Return the (x, y) coordinate for the center point of the cell that contains the specified text.  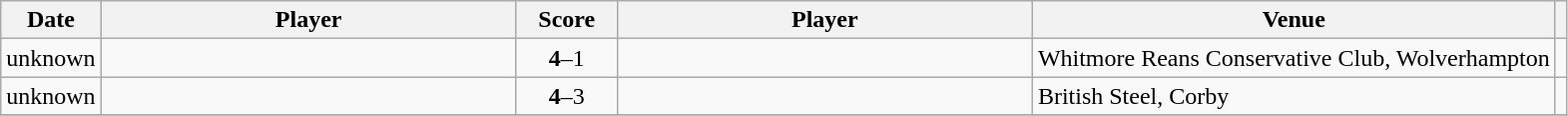
British Steel, Corby (1294, 96)
Score (567, 20)
Date (51, 20)
4–3 (567, 96)
Venue (1294, 20)
4–1 (567, 58)
Whitmore Reans Conservative Club, Wolverhampton (1294, 58)
